Search for the cell housing the specified text and yield its (X, Y) center coordinate. 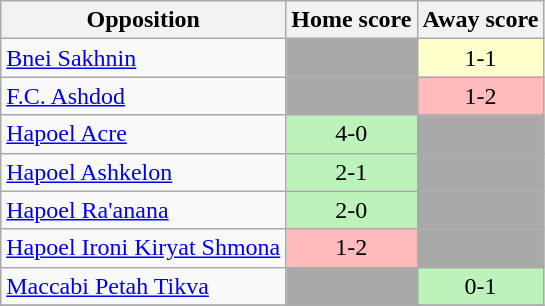
0-1 (480, 286)
Away score (480, 20)
Hapoel Acre (144, 134)
Hapoel Ironi Kiryat Shmona (144, 248)
Maccabi Petah Tikva (144, 286)
Hapoel Ra'anana (144, 210)
Opposition (144, 20)
Bnei Sakhnin (144, 58)
2-1 (352, 172)
Hapoel Ashkelon (144, 172)
Home score (352, 20)
1-1 (480, 58)
4-0 (352, 134)
2-0 (352, 210)
F.C. Ashdod (144, 96)
